Find where the given text appears and provide that cell's center as [x, y] coordinate. 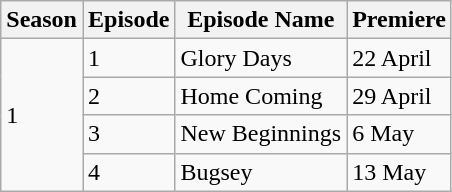
Premiere [400, 20]
2 [128, 96]
13 May [400, 172]
Episode [128, 20]
New Beginnings [261, 134]
3 [128, 134]
Episode Name [261, 20]
Glory Days [261, 58]
4 [128, 172]
22 April [400, 58]
6 May [400, 134]
Bugsey [261, 172]
Home Coming [261, 96]
29 April [400, 96]
Season [42, 20]
